Provide the (X, Y) coordinate of the cell's center where the given text is located.  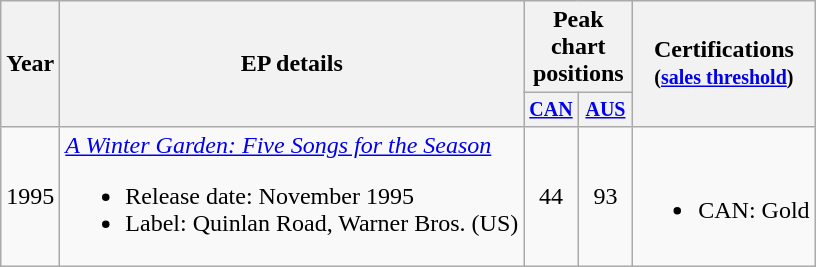
Peak chart positions (578, 47)
AUS (605, 110)
Certifications(sales threshold) (724, 64)
EP details (292, 64)
CAN (551, 110)
CAN: Gold (724, 196)
1995 (30, 196)
A Winter Garden: Five Songs for the SeasonRelease date: November 1995Label: Quinlan Road, Warner Bros. (US) (292, 196)
93 (605, 196)
44 (551, 196)
Year (30, 64)
